Locate the cell with the specified text and output its (x, y) center coordinate. 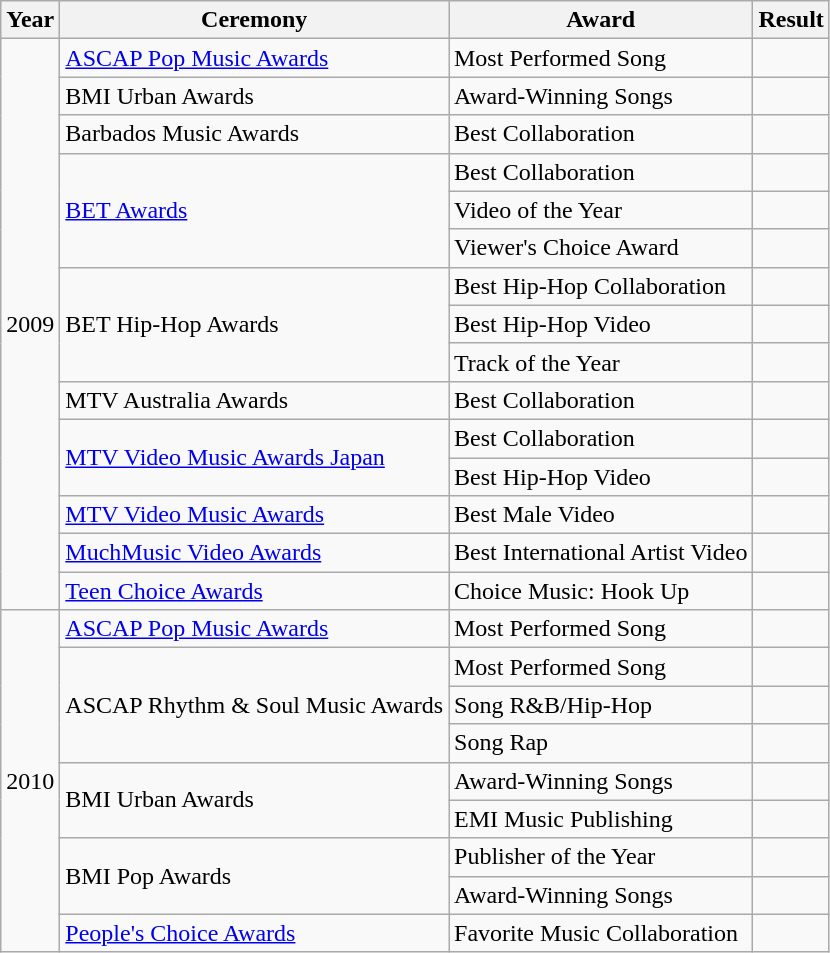
Favorite Music Collaboration (600, 933)
Result (791, 20)
Award (600, 20)
Best Male Video (600, 515)
EMI Music Publishing (600, 819)
Ceremony (254, 20)
Song R&B/Hip-Hop (600, 705)
Best International Artist Video (600, 553)
People's Choice Awards (254, 933)
MTV Video Music Awards Japan (254, 457)
Barbados Music Awards (254, 134)
BET Awards (254, 210)
Best Hip-Hop Collaboration (600, 286)
Choice Music: Hook Up (600, 591)
ASCAP Rhythm & Soul Music Awards (254, 705)
Track of the Year (600, 362)
2010 (30, 782)
Video of the Year (600, 210)
Viewer's Choice Award (600, 248)
2009 (30, 324)
Year (30, 20)
BMI Pop Awards (254, 876)
Song Rap (600, 743)
MuchMusic Video Awards (254, 553)
Teen Choice Awards (254, 591)
Publisher of the Year (600, 857)
BET Hip-Hop Awards (254, 324)
MTV Video Music Awards (254, 515)
MTV Australia Awards (254, 400)
